Return (X, Y) of the center of cell containing provided text 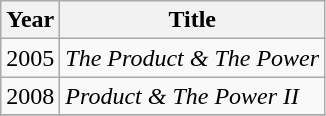
2005 (30, 58)
Product & The Power II (192, 96)
Year (30, 20)
The Product & The Power (192, 58)
Title (192, 20)
2008 (30, 96)
